Capture the cell that displays the provided text and extract its [X, Y] central coordinate. 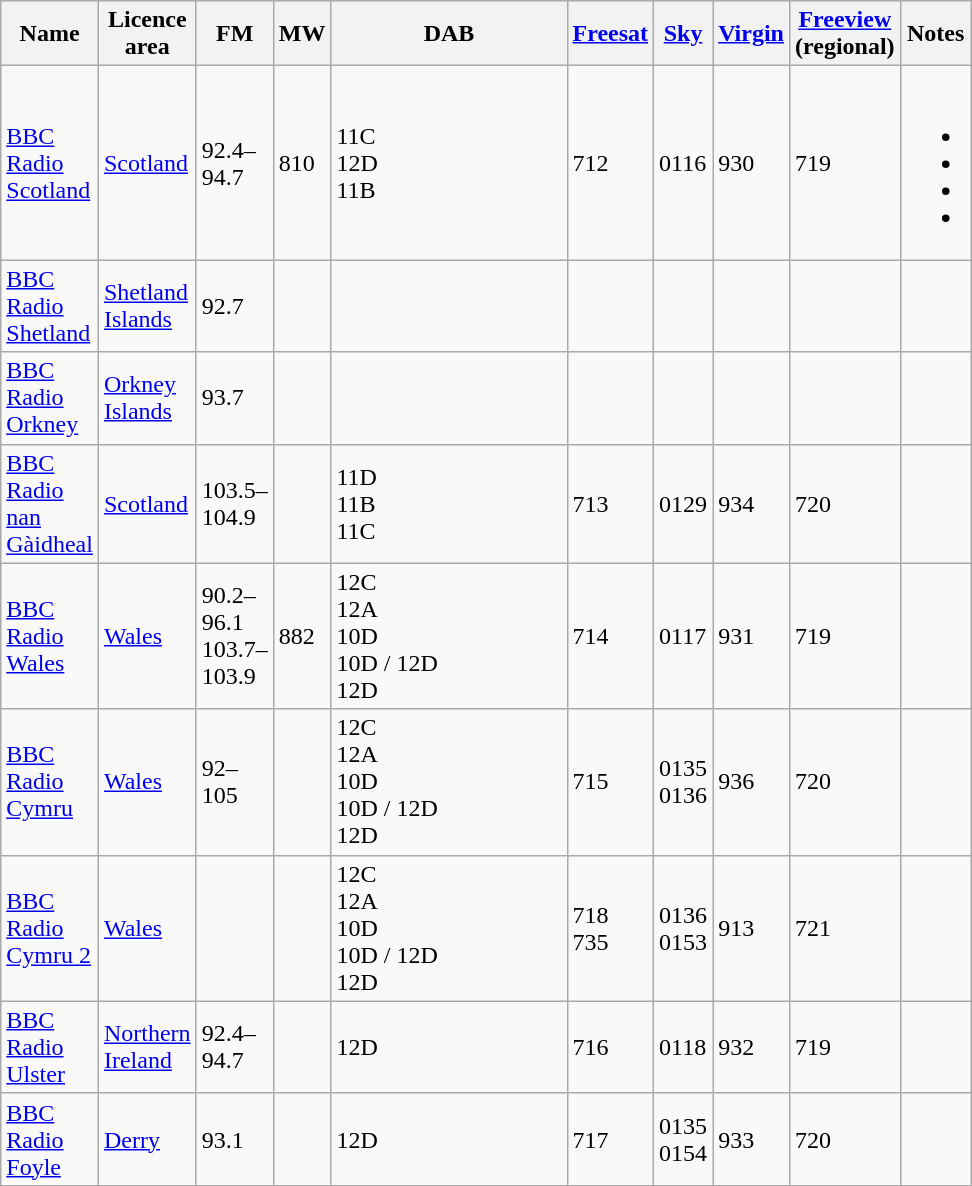
MW [302, 34]
930 [752, 163]
913 [752, 928]
Virgin [752, 34]
Name [50, 34]
11D 11B 11C [449, 504]
933 [752, 1139]
Shetland Islands [147, 306]
93.7 [234, 398]
FM [234, 34]
Northern Ireland [147, 1047]
BBC Radio nan Gàidheal [50, 504]
Licence area [147, 34]
Freeview (regional) [844, 34]
BBC Radio Shetland [50, 306]
93.1 [234, 1139]
0116 [684, 163]
BBC Radio Ulster [50, 1047]
BBC Radio Cymru 2 [50, 928]
721 [844, 928]
0135 0136 [684, 782]
BBC Radio Orkney [50, 398]
Orkney Islands [147, 398]
BBC Radio Scotland [50, 163]
882 [302, 636]
716 [610, 1047]
BBC Radio Foyle [50, 1139]
90.2–96.1103.7–103.9 [234, 636]
718 735 [610, 928]
713 [610, 504]
714 [610, 636]
931 [752, 636]
0118 [684, 1047]
92–105 [234, 782]
0117 [684, 636]
936 [752, 782]
810 [302, 163]
Notes [936, 34]
Freesat [610, 34]
715 [610, 782]
103.5–104.9 [234, 504]
0135 0154 [684, 1139]
BBC Radio Wales [50, 636]
11C 12D 11B [449, 163]
0129 [684, 504]
717 [610, 1139]
Derry [147, 1139]
92.7 [234, 306]
934 [752, 504]
712 [610, 163]
BBC Radio Cymru [50, 782]
Sky [684, 34]
DAB [449, 34]
932 [752, 1047]
0136 0153 [684, 928]
